Return the [x, y] coordinate for the center point of the cell that contains the specified text.  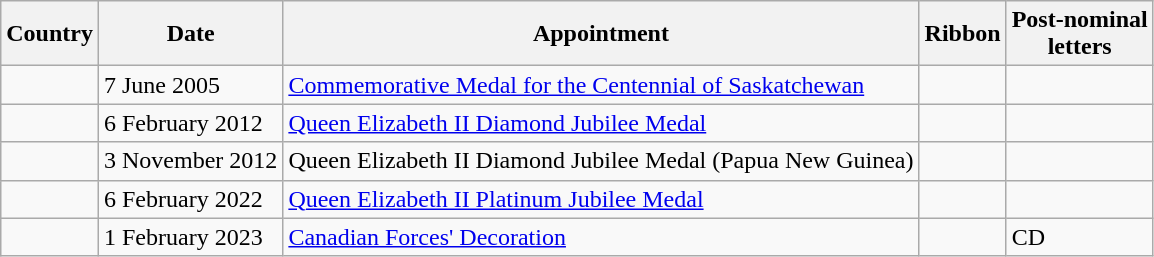
Commemorative Medal for the Centennial of Saskatchewan [601, 85]
1 February 2023 [190, 237]
Date [190, 34]
7 June 2005 [190, 85]
Appointment [601, 34]
6 February 2022 [190, 199]
CD [1080, 237]
Queen Elizabeth II Platinum Jubilee Medal [601, 199]
Country [50, 34]
6 February 2012 [190, 123]
Canadian Forces' Decoration [601, 237]
Post-nominalletters [1080, 34]
Queen Elizabeth II Diamond Jubilee Medal (Papua New Guinea) [601, 161]
Queen Elizabeth II Diamond Jubilee Medal [601, 123]
3 November 2012 [190, 161]
Ribbon [962, 34]
